Pinpoint the cell where the given text exists, returning its [X, Y] midpoint coordinate. 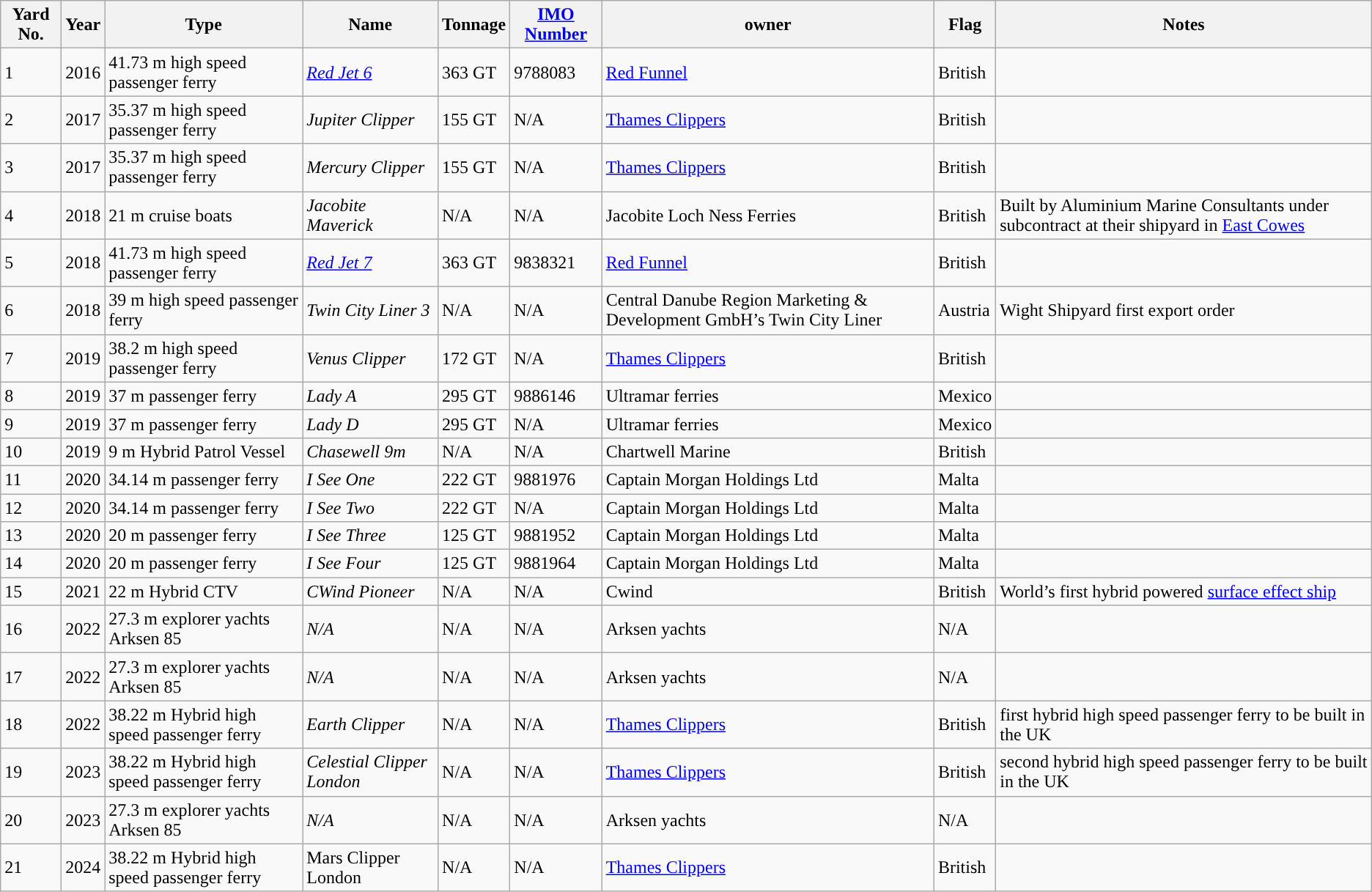
4 [31, 215]
38.2 m high speed passenger ferry [204, 358]
I See Two [371, 508]
9881964 [556, 564]
Central Danube Region Marketing & Development GmbH’s Twin City Liner [768, 311]
9788083 [556, 72]
Jupiter Clipper [371, 120]
Lady A [371, 396]
9 m Hybrid Patrol Vessel [204, 451]
14 [31, 564]
1 [31, 72]
World’s first hybrid powered surface effect ship [1184, 591]
8 [31, 396]
7 [31, 358]
Austria [965, 311]
9881976 [556, 479]
Type [204, 25]
Tonnage [474, 25]
first hybrid high speed passenger ferry to be built in the UK [1184, 724]
Celestial Clipper London [371, 773]
Red Jet 7 [371, 262]
17 [31, 677]
Flag [965, 25]
Jacobite Maverick [371, 215]
Cwind [768, 591]
Chasewell 9m [371, 451]
Chartwell Marine [768, 451]
CWind Pioneer [371, 591]
2016 [84, 72]
Mercury Clipper [371, 167]
19 [31, 773]
9 [31, 424]
20 [31, 819]
3 [31, 167]
21 [31, 868]
IMO Number [556, 25]
I See Three [371, 536]
Earth Clipper [371, 724]
9886146 [556, 396]
Year [84, 25]
2 [31, 120]
13 [31, 536]
Red Jet 6 [371, 72]
I See One [371, 479]
second hybrid high speed passenger ferry to be built in the UK [1184, 773]
9838321 [556, 262]
2021 [84, 591]
Lady D [371, 424]
Name [371, 25]
owner [768, 25]
Wight Shipyard first export order [1184, 311]
Yard No. [31, 25]
22 m Hybrid CTV [204, 591]
Notes [1184, 25]
39 m high speed passenger ferry [204, 311]
Mars Clipper London [371, 868]
I See Four [371, 564]
10 [31, 451]
172 GT [474, 358]
Venus Clipper [371, 358]
2024 [84, 868]
21 m cruise boats [204, 215]
12 [31, 508]
15 [31, 591]
Jacobite Loch Ness Ferries [768, 215]
16 [31, 629]
6 [31, 311]
5 [31, 262]
18 [31, 724]
11 [31, 479]
9881952 [556, 536]
Built by Aluminium Marine Consultants under subcontract at their shipyard in East Cowes [1184, 215]
Twin City Liner 3 [371, 311]
